Locate the cell with the specified text and output its [X, Y] center coordinate. 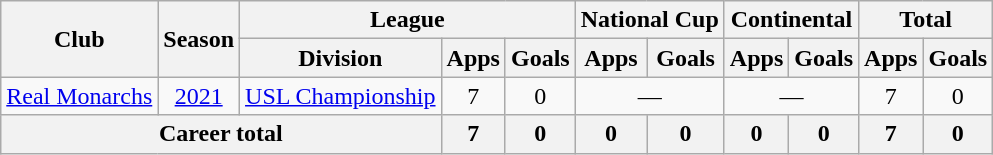
Total [926, 20]
National Cup [650, 20]
Continental [791, 20]
Club [80, 39]
USL Championship [341, 96]
Season [199, 39]
Career total [221, 134]
League [408, 20]
Division [341, 58]
2021 [199, 96]
Real Monarchs [80, 96]
